Find where the given text appears and provide that cell's center as (x, y) coordinate. 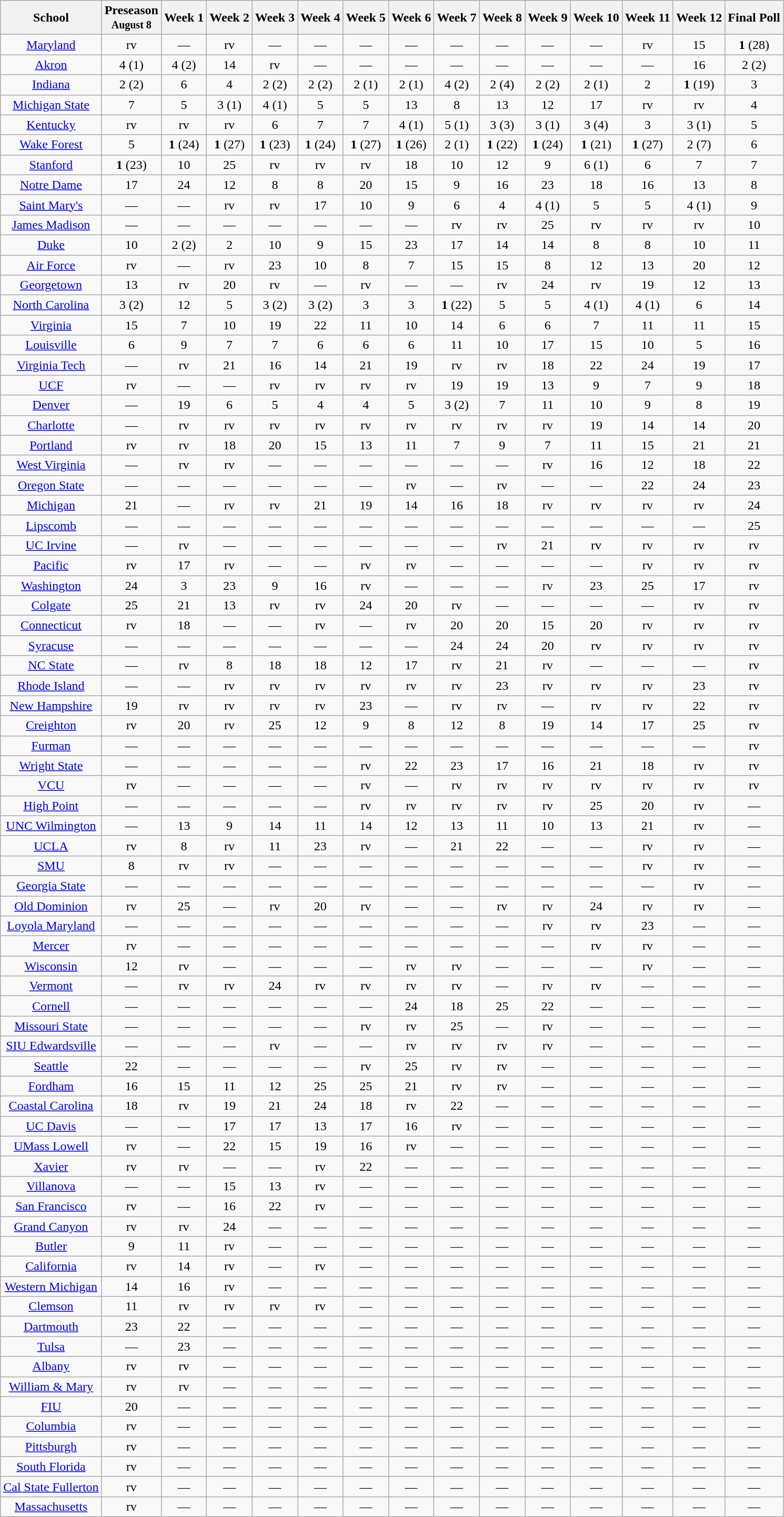
Final Poll (754, 18)
Notre Dame (51, 185)
Tulsa (51, 1347)
Week 1 (184, 18)
Week 10 (596, 18)
SMU (51, 866)
Dartmouth (51, 1327)
VCU (51, 786)
Week 7 (457, 18)
Lipscomb (51, 525)
Week 12 (699, 18)
2 (4) (502, 85)
Seattle (51, 1066)
Week 5 (366, 18)
Syracuse (51, 646)
Xavier (51, 1166)
Mercer (51, 946)
James Madison (51, 225)
UMass Lowell (51, 1146)
Georgetown (51, 285)
Connecticut (51, 626)
Creighton (51, 726)
Week 4 (320, 18)
Virginia Tech (51, 365)
1 (28) (754, 45)
Missouri State (51, 1026)
SIU Edwardsville (51, 1046)
Clemson (51, 1307)
UNC Wilmington (51, 826)
Pittsburgh (51, 1446)
Kentucky (51, 125)
Columbia (51, 1426)
Albany (51, 1367)
Duke (51, 245)
Charlotte (51, 425)
Denver (51, 405)
PreseasonAugust 8 (132, 18)
6 (1) (596, 165)
Butler (51, 1247)
Cal State Fullerton (51, 1486)
Fordham (51, 1086)
Week 8 (502, 18)
Pacific (51, 565)
Maryland (51, 45)
Massachusetts (51, 1506)
Villanova (51, 1186)
Wake Forest (51, 145)
William & Mary (51, 1387)
San Francisco (51, 1206)
Week 2 (229, 18)
UCF (51, 385)
California (51, 1267)
Georgia State (51, 886)
Week 11 (647, 18)
1 (26) (411, 145)
1 (19) (699, 85)
North Carolina (51, 305)
Louisville (51, 345)
Colgate (51, 606)
2 (7) (699, 145)
Stanford (51, 165)
Week 9 (548, 18)
Western Michigan (51, 1287)
New Hampshire (51, 706)
UC Davis (51, 1126)
High Point (51, 806)
NC State (51, 666)
Virginia (51, 325)
Cornell (51, 1006)
Rhode Island (51, 686)
1 (21) (596, 145)
Week 6 (411, 18)
Vermont (51, 986)
Grand Canyon (51, 1227)
Old Dominion (51, 906)
Week 3 (275, 18)
UCLA (51, 846)
Air Force (51, 265)
Michigan State (51, 105)
Saint Mary's (51, 205)
Indiana (51, 85)
3 (3) (502, 125)
Wright State (51, 766)
Loyola Maryland (51, 926)
Wisconsin (51, 966)
Oregon State (51, 485)
Coastal Carolina (51, 1106)
West Virginia (51, 465)
Portland (51, 445)
3 (4) (596, 125)
Furman (51, 746)
FIU (51, 1407)
South Florida (51, 1466)
5 (1) (457, 125)
Washington (51, 586)
Akron (51, 65)
Michigan (51, 505)
UC Irvine (51, 545)
School (51, 18)
